Return the (X, Y) coordinate for the center point of the cell that contains the specified text.  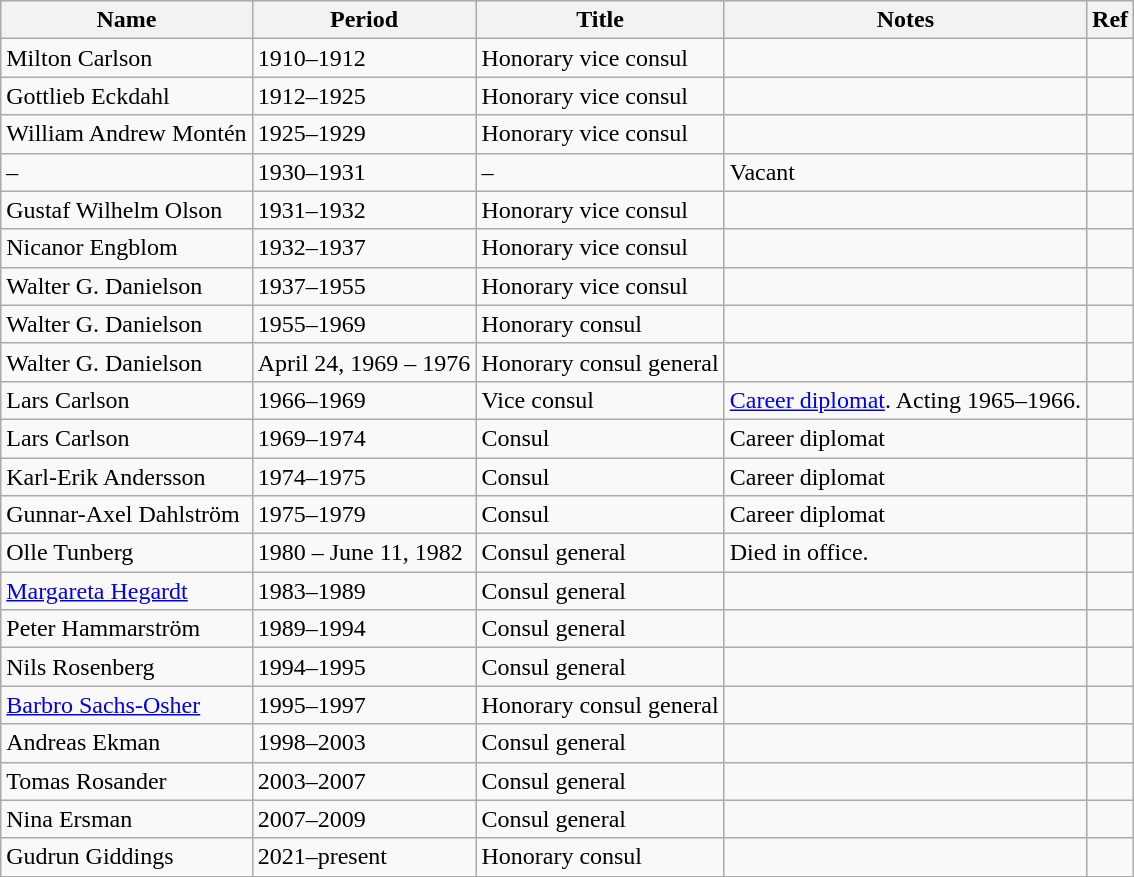
2003–2007 (364, 781)
Andreas Ekman (126, 743)
Barbro Sachs-Osher (126, 705)
Tomas Rosander (126, 781)
Gottlieb Eckdahl (126, 96)
2007–2009 (364, 819)
Name (126, 20)
1910–1912 (364, 58)
1994–1995 (364, 667)
1925–1929 (364, 134)
Margareta Hegardt (126, 591)
1995–1997 (364, 705)
1983–1989 (364, 591)
Period (364, 20)
Ref (1110, 20)
Career diplomat. Acting 1965–1966. (905, 400)
1975–1979 (364, 515)
Gunnar-Axel Dahlström (126, 515)
1932–1937 (364, 248)
Gudrun Giddings (126, 857)
William Andrew Montén (126, 134)
1955–1969 (364, 324)
1966–1969 (364, 400)
1912–1925 (364, 96)
1931–1932 (364, 210)
Nils Rosenberg (126, 667)
Vacant (905, 172)
1930–1931 (364, 172)
1969–1974 (364, 438)
1937–1955 (364, 286)
Notes (905, 20)
Nina Ersman (126, 819)
April 24, 1969 – 1976 (364, 362)
1998–2003 (364, 743)
Peter Hammarström (126, 629)
Title (600, 20)
Milton Carlson (126, 58)
Olle Tunberg (126, 553)
1974–1975 (364, 477)
1980 – June 11, 1982 (364, 553)
Karl-Erik Andersson (126, 477)
Died in office. (905, 553)
1989–1994 (364, 629)
Gustaf Wilhelm Olson (126, 210)
Vice consul (600, 400)
2021–present (364, 857)
Nicanor Engblom (126, 248)
